From the cell containing the given text, extract its center point as (x, y) coordinate. 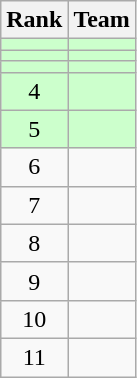
8 (34, 243)
Team (102, 20)
Rank (34, 20)
4 (34, 91)
6 (34, 167)
7 (34, 205)
10 (34, 319)
11 (34, 357)
5 (34, 129)
9 (34, 281)
